For the text-containing cell, return its midpoint in (X, Y) coordinate format. 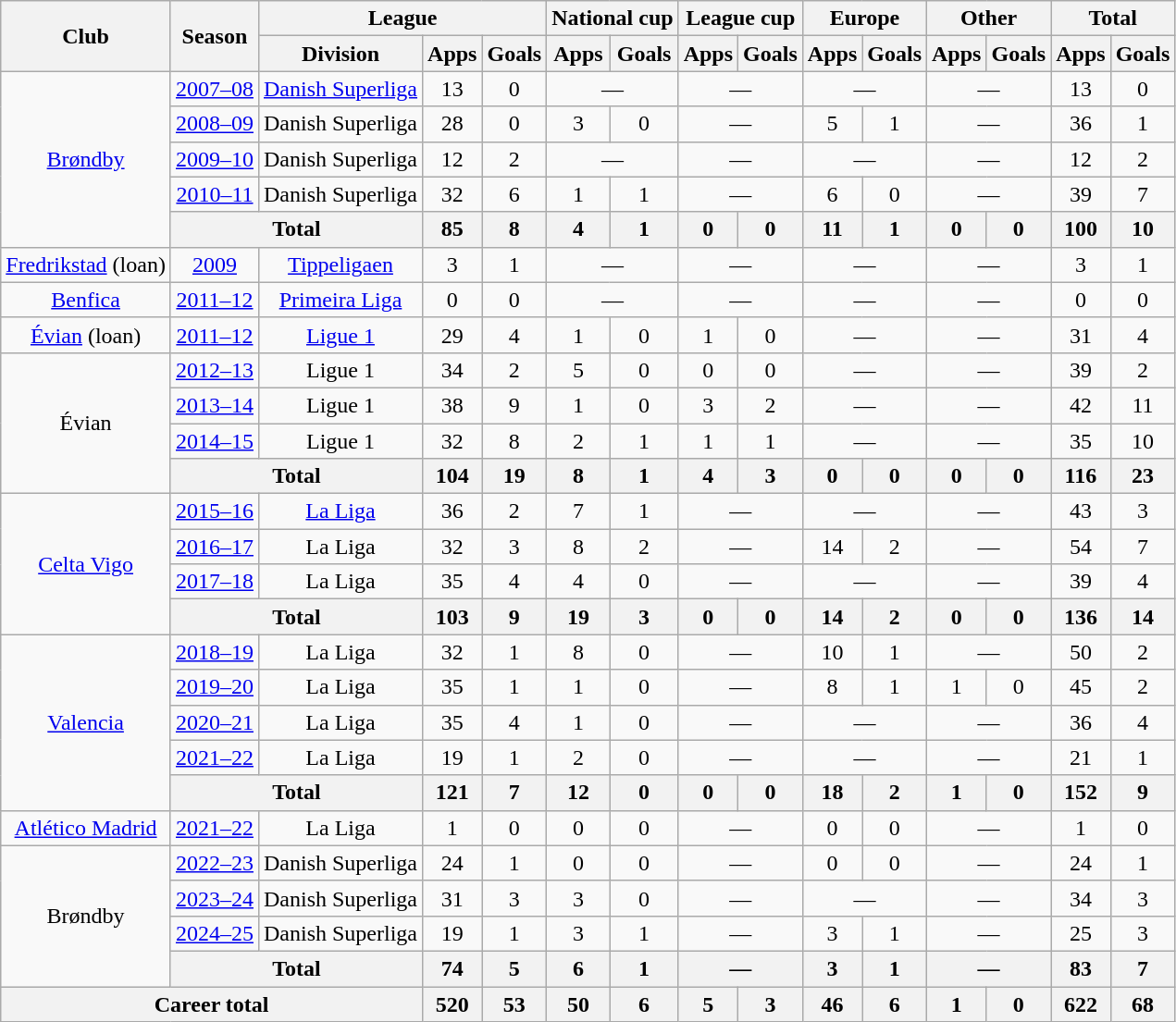
Career total (212, 1004)
League (402, 18)
Atlético Madrid (86, 828)
Valencia (86, 722)
2007–08 (215, 89)
53 (514, 1004)
42 (1081, 405)
46 (832, 1004)
54 (1081, 547)
2024–25 (215, 933)
Primeira Liga (340, 300)
520 (452, 1004)
Season (215, 36)
25 (1081, 933)
116 (1081, 476)
38 (452, 405)
43 (1081, 511)
2022–23 (215, 863)
Benfica (86, 300)
2016–17 (215, 547)
National cup (613, 18)
85 (452, 229)
100 (1081, 229)
23 (1143, 476)
Celta Vigo (86, 564)
103 (452, 617)
104 (452, 476)
2014–15 (215, 441)
2012–13 (215, 370)
18 (832, 793)
Other (989, 18)
622 (1081, 1004)
2013–14 (215, 405)
28 (452, 124)
Fredrikstad (loan) (86, 265)
2018–19 (215, 652)
2023–24 (215, 898)
45 (1081, 687)
Club (86, 36)
2015–16 (215, 511)
Tippeligaen (340, 265)
2009–10 (215, 159)
Évian (loan) (86, 335)
2019–20 (215, 687)
Évian (86, 423)
21 (1081, 757)
2020–21 (215, 722)
2009 (215, 265)
29 (452, 335)
68 (1143, 1004)
121 (452, 793)
2017–18 (215, 582)
2010–11 (215, 194)
74 (452, 968)
152 (1081, 793)
Europe (864, 18)
136 (1081, 617)
83 (1081, 968)
2008–09 (215, 124)
Division (340, 54)
League cup (740, 18)
